Return the [X, Y] coordinate for the center point of the cell that contains the specified text.  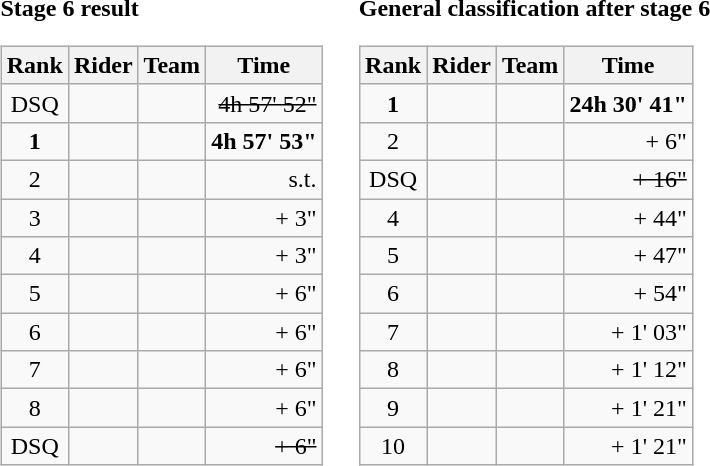
+ 44" [628, 217]
+ 1' 03" [628, 332]
9 [394, 408]
4h 57' 52" [264, 103]
4h 57' 53" [264, 141]
24h 30' 41" [628, 103]
10 [394, 446]
3 [34, 217]
+ 16" [628, 179]
+ 47" [628, 256]
+ 54" [628, 294]
+ 1' 12" [628, 370]
s.t. [264, 179]
